Output the [X, Y] coordinate of the center of the cell containing the given text.  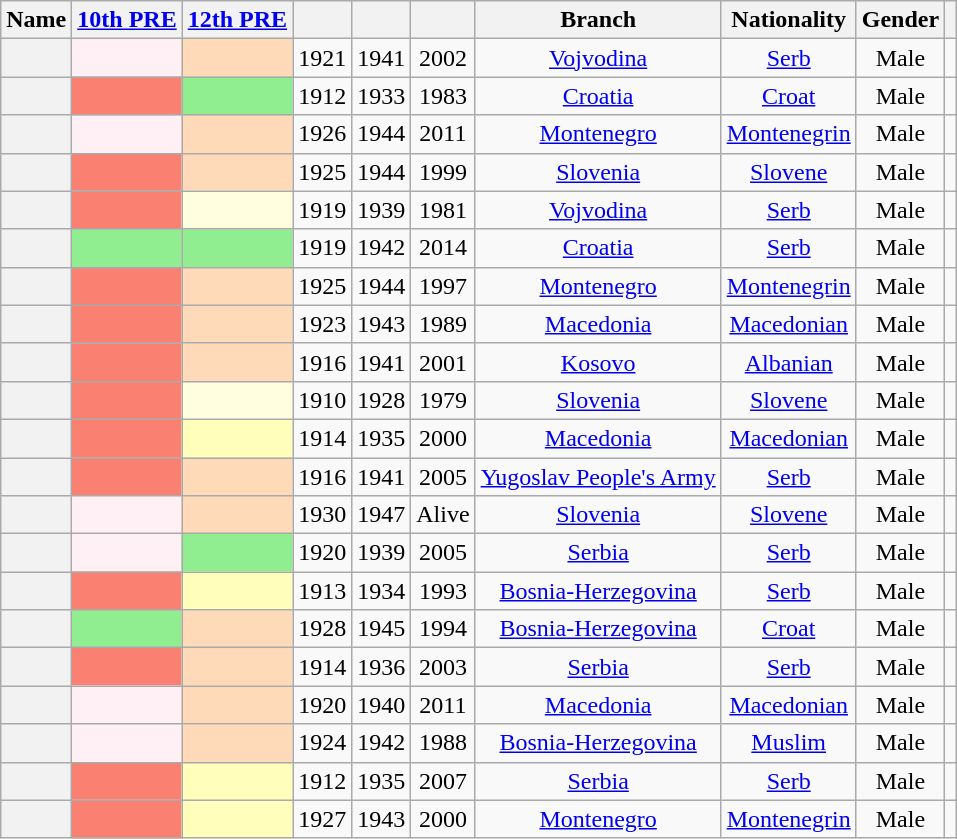
1936 [382, 667]
Albanian [788, 362]
2002 [443, 58]
1910 [322, 400]
1934 [382, 591]
Branch [598, 20]
1923 [322, 324]
1997 [443, 286]
1981 [443, 210]
1983 [443, 96]
1979 [443, 400]
1930 [322, 515]
Gender [900, 20]
Muslim [788, 743]
1989 [443, 324]
2007 [443, 781]
10th PRE [127, 20]
2003 [443, 667]
1921 [322, 58]
Name [36, 20]
1993 [443, 591]
2001 [443, 362]
1999 [443, 172]
12th PRE [237, 20]
1947 [382, 515]
1940 [382, 705]
1926 [322, 134]
2014 [443, 248]
1988 [443, 743]
Nationality [788, 20]
Kosovo [598, 362]
1945 [382, 629]
Yugoslav People's Army [598, 477]
1994 [443, 629]
1913 [322, 591]
1927 [322, 819]
Alive [443, 515]
1924 [322, 743]
1933 [382, 96]
